Capture the cell that displays the provided text and extract its (X, Y) central coordinate. 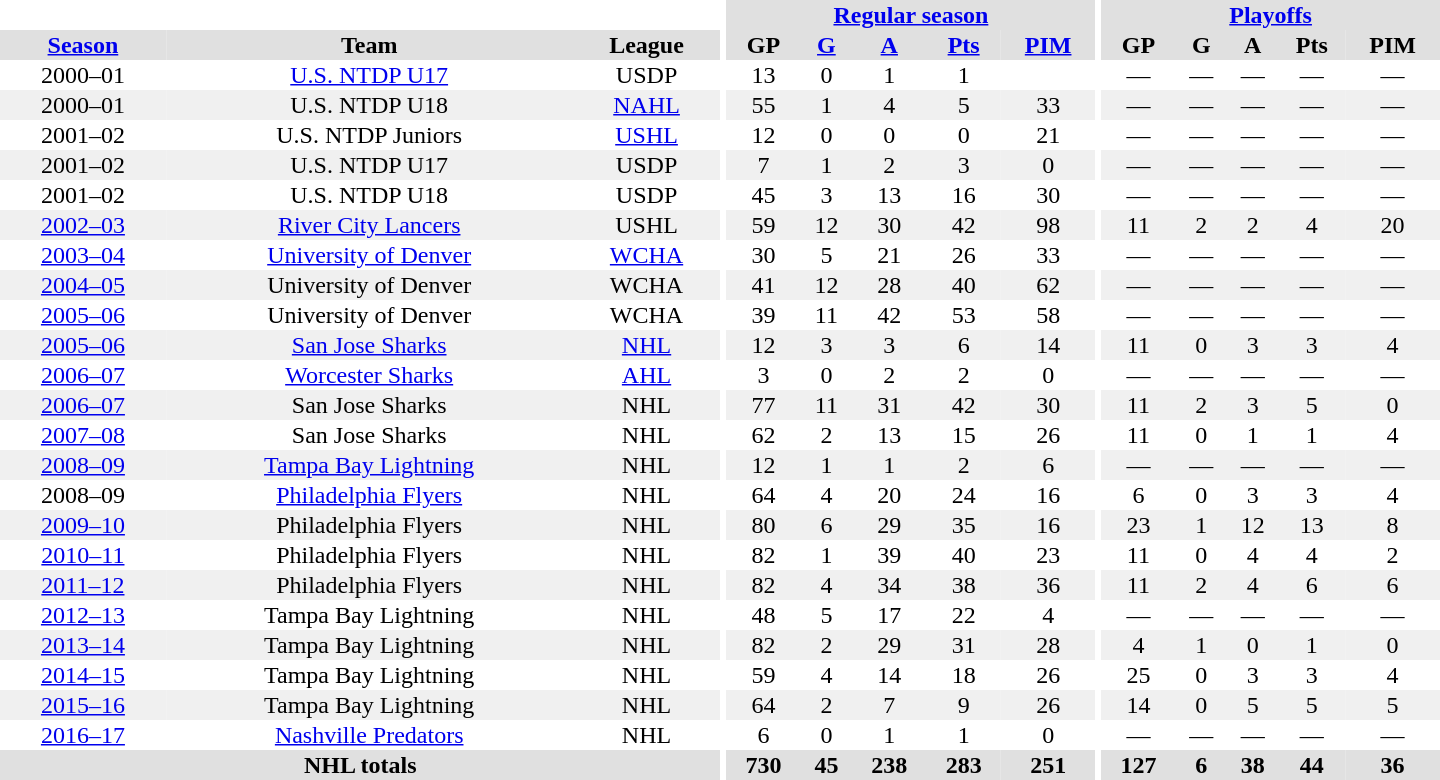
NHL totals (360, 765)
22 (963, 615)
55 (763, 105)
9 (963, 705)
Regular season (910, 15)
34 (889, 585)
2002–03 (83, 225)
18 (963, 675)
730 (763, 765)
24 (963, 495)
58 (1048, 315)
98 (1048, 225)
2011–12 (83, 585)
283 (963, 765)
48 (763, 615)
2016–17 (83, 735)
2012–13 (83, 615)
League (647, 45)
2007–08 (83, 435)
Nashville Predators (370, 735)
2004–05 (83, 285)
41 (763, 285)
15 (963, 435)
77 (763, 405)
8 (1392, 525)
Team (370, 45)
238 (889, 765)
53 (963, 315)
Season (83, 45)
NAHL (647, 105)
U.S. NTDP Juniors (370, 135)
35 (963, 525)
2003–04 (83, 255)
2013–14 (83, 645)
25 (1138, 675)
17 (889, 615)
Worcester Sharks (370, 375)
2015–16 (83, 705)
River City Lancers (370, 225)
2010–11 (83, 555)
AHL (647, 375)
80 (763, 525)
251 (1048, 765)
127 (1138, 765)
2009–10 (83, 525)
Playoffs (1270, 15)
44 (1312, 765)
2014–15 (83, 675)
